Pinpoint the cell where the given text exists, returning its [X, Y] midpoint coordinate. 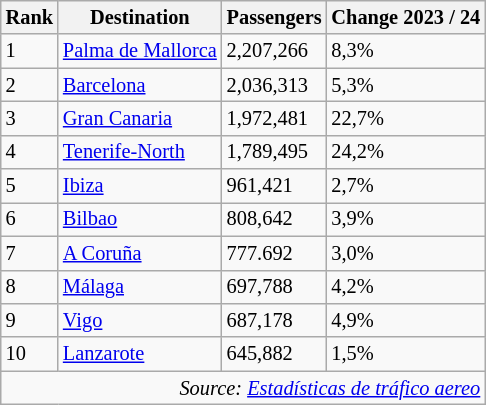
961,421 [274, 186]
A Coruña [140, 253]
5 [30, 186]
Tenerife-North [140, 152]
808,642 [274, 219]
Passengers [274, 17]
1,5% [406, 354]
Vigo [140, 320]
2,207,266 [274, 51]
Barcelona [140, 85]
10 [30, 354]
7 [30, 253]
Destination [140, 17]
3 [30, 118]
4,2% [406, 287]
8 [30, 287]
Rank [30, 17]
Source: Estadísticas de tráfico aereo [243, 388]
Change 2023 / 24 [406, 17]
777.692 [274, 253]
24,2% [406, 152]
4 [30, 152]
3,0% [406, 253]
22,7% [406, 118]
2,7% [406, 186]
Lanzarote [140, 354]
Ibiza [140, 186]
Gran Canaria [140, 118]
2,036,313 [274, 85]
9 [30, 320]
1,789,495 [274, 152]
Palma de Mallorca [140, 51]
6 [30, 219]
687,178 [274, 320]
697,788 [274, 287]
645,882 [274, 354]
3,9% [406, 219]
Bilbao [140, 219]
4,9% [406, 320]
1,972,481 [274, 118]
1 [30, 51]
5,3% [406, 85]
2 [30, 85]
Málaga [140, 287]
8,3% [406, 51]
